Provide the [X, Y] coordinate of the cell's center where the given text is located.  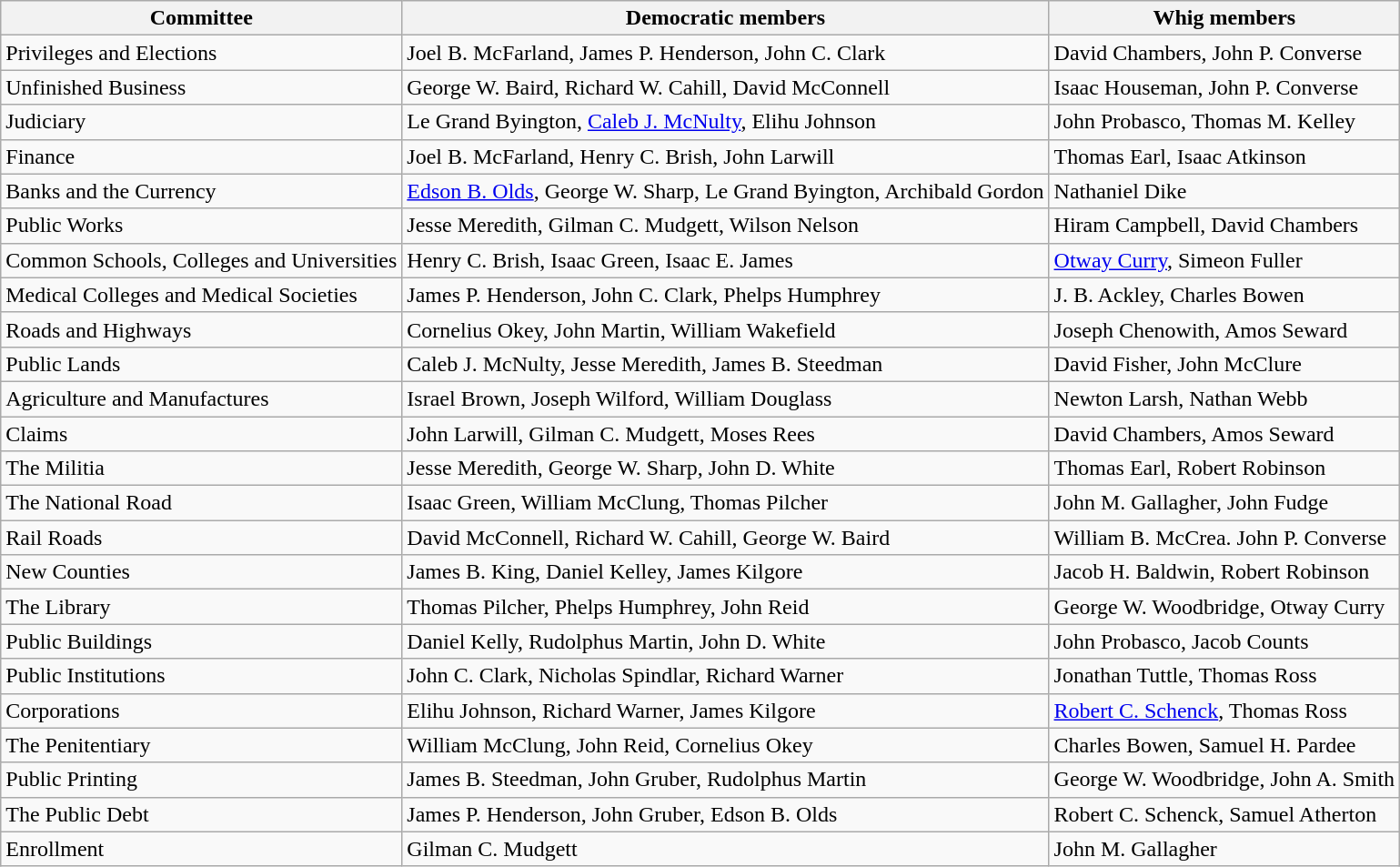
Gilman C. Mudgett [726, 849]
Public Works [202, 226]
Public Printing [202, 780]
Enrollment [202, 849]
John Probasco, Thomas M. Kelley [1224, 122]
Robert C. Schenck, Thomas Ross [1224, 711]
Public Institutions [202, 676]
John Probasco, Jacob Counts [1224, 641]
Thomas Earl, Isaac Atkinson [1224, 156]
Isaac Houseman, John P. Converse [1224, 87]
Caleb J. McNulty, Jesse Meredith, James B. Steedman [726, 364]
Henry C. Brish, Isaac Green, Isaac E. James [726, 260]
Claims [202, 434]
Edson B. Olds, George W. Sharp, Le Grand Byington, Archibald Gordon [726, 191]
George W. Woodbridge, John A. Smith [1224, 780]
James P. Henderson, John Gruber, Edson B. Olds [726, 814]
William B. McCrea. John P. Converse [1224, 538]
George W. Woodbridge, Otway Curry [1224, 607]
Israel Brown, Joseph Wilford, William Douglass [726, 398]
Judiciary [202, 122]
Agriculture and Manufactures [202, 398]
James B. King, Daniel Kelley, James Kilgore [726, 572]
The Militia [202, 469]
David Chambers, John P. Converse [1224, 53]
Nathaniel Dike [1224, 191]
Committee [202, 18]
Elihu Johnson, Richard Warner, James Kilgore [726, 711]
John C. Clark, Nicholas Spindlar, Richard Warner [726, 676]
Otway Curry, Simeon Fuller [1224, 260]
Joel B. McFarland, Henry C. Brish, John Larwill [726, 156]
The National Road [202, 503]
Jesse Meredith, Gilman C. Mudgett, Wilson Nelson [726, 226]
John M. Gallagher [1224, 849]
Roads and Highways [202, 329]
Jonathan Tuttle, Thomas Ross [1224, 676]
Banks and the Currency [202, 191]
John M. Gallagher, John Fudge [1224, 503]
Common Schools, Colleges and Universities [202, 260]
Daniel Kelly, Rudolphus Martin, John D. White [726, 641]
John Larwill, Gilman C. Mudgett, Moses Rees [726, 434]
David McConnell, Richard W. Cahill, George W. Baird [726, 538]
J. B. Ackley, Charles Bowen [1224, 295]
New Counties [202, 572]
James P. Henderson, John C. Clark, Phelps Humphrey [726, 295]
Democratic members [726, 18]
Charles Bowen, Samuel H. Pardee [1224, 745]
Jacob H. Baldwin, Robert Robinson [1224, 572]
Medical Colleges and Medical Societies [202, 295]
Thomas Earl, Robert Robinson [1224, 469]
Thomas Pilcher, Phelps Humphrey, John Reid [726, 607]
Public Buildings [202, 641]
Le Grand Byington, Caleb J. McNulty, Elihu Johnson [726, 122]
The Public Debt [202, 814]
The Penitentiary [202, 745]
Public Lands [202, 364]
Newton Larsh, Nathan Webb [1224, 398]
The Library [202, 607]
David Chambers, Amos Seward [1224, 434]
Corporations [202, 711]
David Fisher, John McClure [1224, 364]
Isaac Green, William McClung, Thomas Pilcher [726, 503]
Finance [202, 156]
Joseph Chenowith, Amos Seward [1224, 329]
William McClung, John Reid, Cornelius Okey [726, 745]
Unfinished Business [202, 87]
George W. Baird, Richard W. Cahill, David McConnell [726, 87]
Robert C. Schenck, Samuel Atherton [1224, 814]
Cornelius Okey, John Martin, William Wakefield [726, 329]
Hiram Campbell, David Chambers [1224, 226]
Whig members [1224, 18]
Jesse Meredith, George W. Sharp, John D. White [726, 469]
James B. Steedman, John Gruber, Rudolphus Martin [726, 780]
Privileges and Elections [202, 53]
Joel B. McFarland, James P. Henderson, John C. Clark [726, 53]
Rail Roads [202, 538]
